Provide the [X, Y] coordinate of the cell's center where the given text is located.  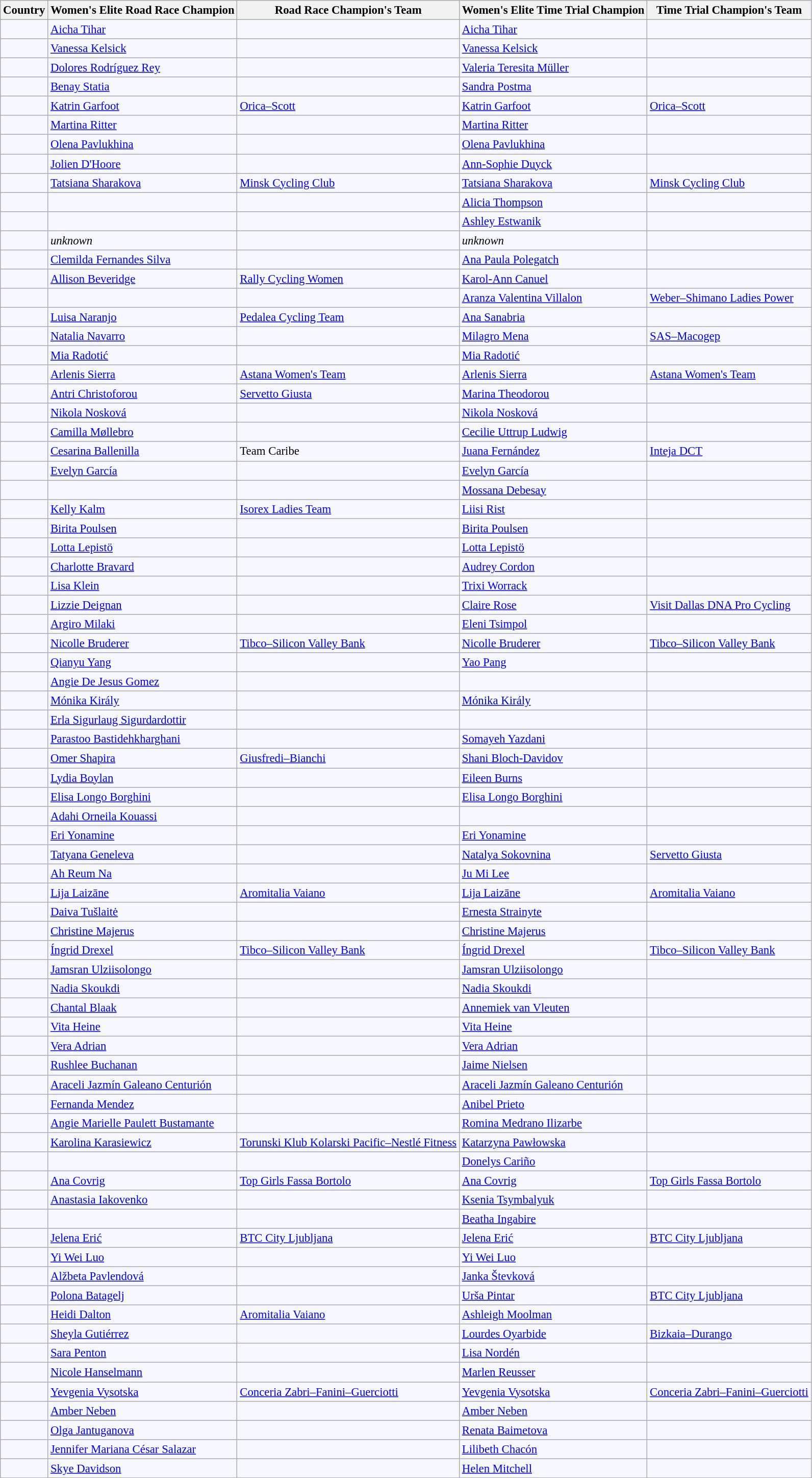
Team Caribe [348, 452]
Anastasia Iakovenko [143, 1200]
Lizzie Deignan [143, 605]
Ksenia Tsymbalyuk [553, 1200]
Clemilda Fernandes Silva [143, 260]
Tatyana Geneleva [143, 854]
Luisa Naranjo [143, 317]
Road Race Champion's Team [348, 10]
Yao Pang [553, 662]
Liisi Rist [553, 509]
Weber–Shimano Ladies Power [729, 298]
Polona Batagelj [143, 1296]
Romina Medrano Ilizarbe [553, 1123]
Ann-Sophie Duyck [553, 164]
Olga Jantuganova [143, 1430]
Ashley Estwanik [553, 221]
Skye Davidson [143, 1468]
Nicole Hanselmann [143, 1372]
Janka Števková [553, 1276]
Helen Mitchell [553, 1468]
Parastoo Bastidehkharghani [143, 740]
Sandra Postma [553, 87]
Antri Christoforou [143, 394]
Ana Paula Polegatch [553, 260]
Alžbeta Pavlendová [143, 1276]
Sara Penton [143, 1353]
Mossana Debesay [553, 490]
Women's Elite Time Trial Champion [553, 10]
Eileen Burns [553, 778]
Women's Elite Road Race Champion [143, 10]
Natalia Navarro [143, 336]
Cecilie Uttrup Ludwig [553, 432]
Bizkaia–Durango [729, 1334]
Jolien D'Hoore [143, 164]
Angie De Jesus Gomez [143, 682]
Qianyu Yang [143, 662]
Time Trial Champion's Team [729, 10]
Torunski Klub Kolarski Pacific–Nestlé Fitness [348, 1142]
Ashleigh Moolman [553, 1315]
Fernanda Mendez [143, 1104]
Omer Shapira [143, 758]
Camilla Møllebro [143, 432]
Country [24, 10]
Lydia Boylan [143, 778]
Marlen Reusser [553, 1372]
SAS–Macogep [729, 336]
Valeria Teresita Müller [553, 68]
Beatha Ingabire [553, 1219]
Angie Marielle Paulett Bustamante [143, 1123]
Sheyla Gutiérrez [143, 1334]
Marina Theodorou [553, 394]
Chantal Blaak [143, 1008]
Dolores Rodríguez Rey [143, 68]
Heidi Dalton [143, 1315]
Erla Sigurlaug Sigurdardottir [143, 720]
Cesarina Ballenilla [143, 452]
Juana Fernández [553, 452]
Karol-Ann Canuel [553, 279]
Renata Baimetova [553, 1430]
Audrey Cordon [553, 566]
Pedalea Cycling Team [348, 317]
Jennifer Mariana César Salazar [143, 1449]
Jaime Nielsen [553, 1066]
Adahi Orneila Kouassi [143, 816]
Lisa Nordén [553, 1353]
Somayeh Yazdani [553, 740]
Rally Cycling Women [348, 279]
Natalya Sokovnina [553, 854]
Claire Rose [553, 605]
Giusfredi–Bianchi [348, 758]
Karolina Karasiewicz [143, 1142]
Visit Dallas DNA Pro Cycling [729, 605]
Argiro Milaki [143, 624]
Trixi Worrack [553, 586]
Shani Bloch-Davidov [553, 758]
Katarzyna Pawłowska [553, 1142]
Anibel Prieto [553, 1104]
Isorex Ladies Team [348, 509]
Inteja DCT [729, 452]
Milagro Mena [553, 336]
Charlotte Bravard [143, 566]
Ju Mi Lee [553, 874]
Eleni Tsimpol [553, 624]
Allison Beveridge [143, 279]
Aranza Valentina Villalon [553, 298]
Ernesta Strainyte [553, 912]
Benay Statia [143, 87]
Urša Pintar [553, 1296]
Rushlee Buchanan [143, 1066]
Ah Reum Na [143, 874]
Alicia Thompson [553, 202]
Lilibeth Chacón [553, 1449]
Ana Sanabria [553, 317]
Lourdes Oyarbide [553, 1334]
Annemiek van Vleuten [553, 1008]
Lisa Klein [143, 586]
Kelly Kalm [143, 509]
Daiva Tušlaitė [143, 912]
Donelys Cariño [553, 1162]
